Detect which cell encompasses the target text, then output its [x, y] center coordinate. 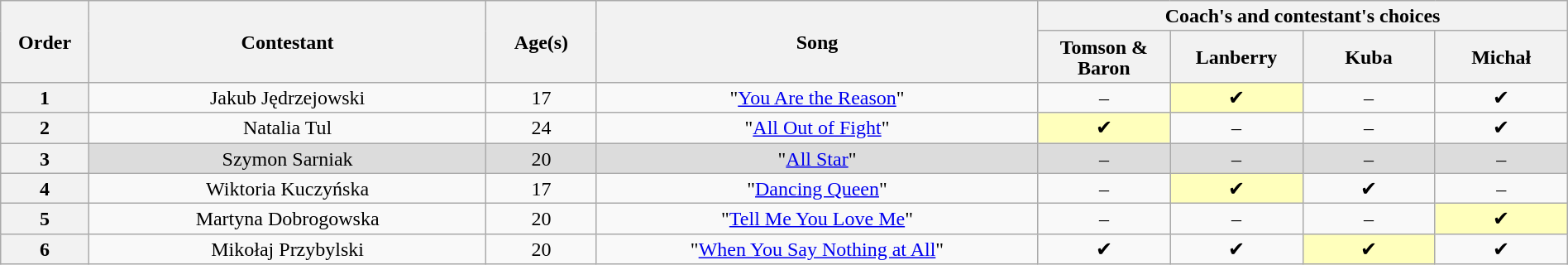
Wiktoria Kuczyńska [287, 189]
Age(s) [541, 41]
5 [45, 219]
6 [45, 248]
3 [45, 157]
"Dancing Queen" [817, 189]
Kuba [1369, 56]
"All Out of Fight" [817, 128]
2 [45, 128]
Mikołaj Przybylski [287, 248]
Martyna Dobrogowska [287, 219]
Szymon Sarniak [287, 157]
Song [817, 41]
Jakub Jędrzejowski [287, 98]
24 [541, 128]
Natalia Tul [287, 128]
"You Are the Reason" [817, 98]
Lanberry [1236, 56]
4 [45, 189]
"When You Say Nothing at All" [817, 248]
"Tell Me You Love Me" [817, 219]
Contestant [287, 41]
1 [45, 98]
"All Star" [817, 157]
Tomson & Baron [1104, 56]
Order [45, 41]
Coach's and contestant's choices [1303, 17]
Michał [1501, 56]
